Determine the [X, Y] coordinate at the center of the cell enclosing the given text.  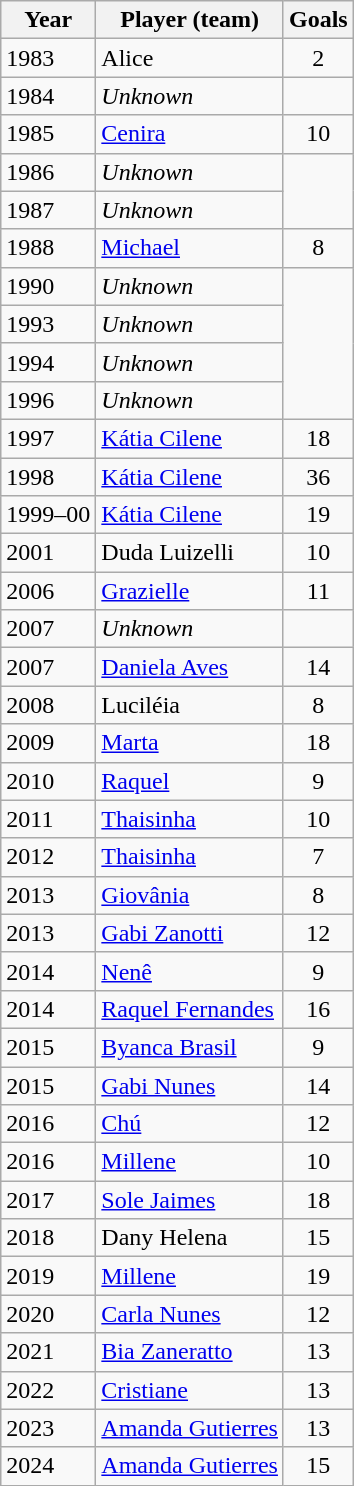
2012 [48, 857]
2001 [48, 553]
11 [318, 591]
1987 [48, 210]
Raquel Fernandes [190, 1009]
1986 [48, 172]
2011 [48, 819]
1990 [48, 286]
Bia Zaneratto [190, 1352]
Marta [190, 743]
16 [318, 1009]
1988 [48, 248]
Giovânia [190, 895]
1997 [48, 438]
Goals [318, 20]
1984 [48, 96]
Year [48, 20]
2021 [48, 1352]
Gabi Zanotti [190, 933]
2022 [48, 1390]
2010 [48, 781]
1998 [48, 477]
Sole Jaimes [190, 1200]
1996 [48, 400]
Carla Nunes [190, 1314]
2020 [48, 1314]
Dany Helena [190, 1238]
Duda Luizelli [190, 553]
2023 [48, 1428]
1985 [48, 134]
Michael [190, 248]
Alice [190, 58]
1994 [48, 362]
Cenira [190, 134]
2017 [48, 1200]
2006 [48, 591]
7 [318, 857]
Player (team) [190, 20]
Cristiane [190, 1390]
Byanca Brasil [190, 1047]
Daniela Aves [190, 667]
Nenê [190, 971]
Luciléia [190, 705]
2019 [48, 1276]
Chú [190, 1124]
2009 [48, 743]
2008 [48, 705]
2 [318, 58]
Raquel [190, 781]
1999–00 [48, 515]
1993 [48, 324]
36 [318, 477]
Gabi Nunes [190, 1085]
2018 [48, 1238]
1983 [48, 58]
Grazielle [190, 591]
2024 [48, 1466]
